Find where the given text appears and provide that cell's center as (X, Y) coordinate. 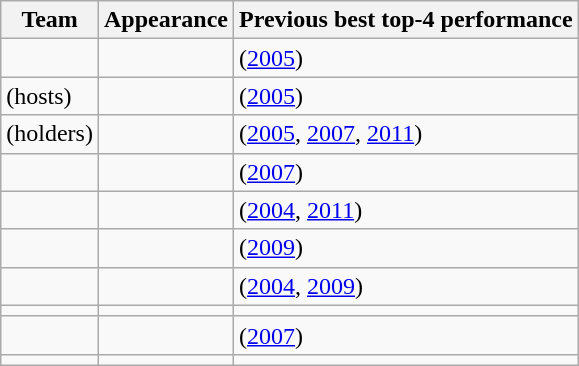
(2004, 2011) (406, 210)
Appearance (166, 20)
Team (50, 20)
(2009) (406, 248)
(holders) (50, 134)
(2004, 2009) (406, 286)
(hosts) (50, 96)
(2005, 2007, 2011) (406, 134)
Previous best top-4 performance (406, 20)
